Return (x, y) of the center of cell containing provided text 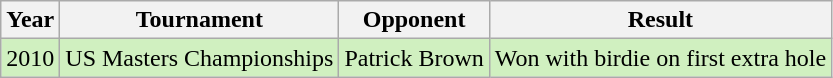
Result (660, 20)
2010 (30, 58)
Opponent (414, 20)
Year (30, 20)
Won with birdie on first extra hole (660, 58)
Tournament (200, 20)
US Masters Championships (200, 58)
Patrick Brown (414, 58)
